Detect which cell encompasses the target text, then output its (X, Y) center coordinate. 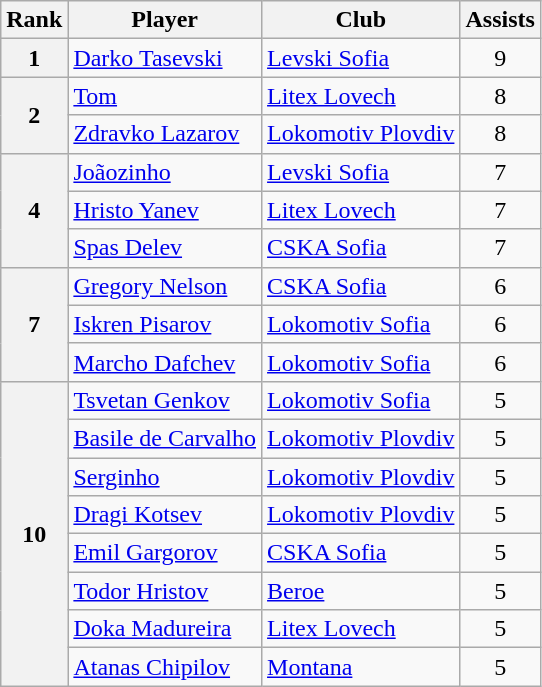
Tsvetan Genkov (165, 400)
Marcho Dafchev (165, 362)
2 (34, 115)
Iskren Pisarov (165, 324)
Dragi Kotsev (165, 515)
Darko Tasevski (165, 58)
Montana (361, 667)
Rank (34, 20)
Serginho (165, 477)
9 (500, 58)
Assists (500, 20)
4 (34, 210)
Beroe (361, 591)
Tom (165, 96)
Doka Madureira (165, 629)
Atanas Chipilov (165, 667)
Todor Hristov (165, 591)
Joãozinho (165, 172)
Emil Gargorov (165, 553)
1 (34, 58)
Spas Delev (165, 248)
Basile de Carvalho (165, 438)
Hristo Yanev (165, 210)
Club (361, 20)
Player (165, 20)
10 (34, 533)
Gregory Nelson (165, 286)
Zdravko Lazarov (165, 134)
